Provide the (X, Y) coordinate of the cell's center where the given text is located.  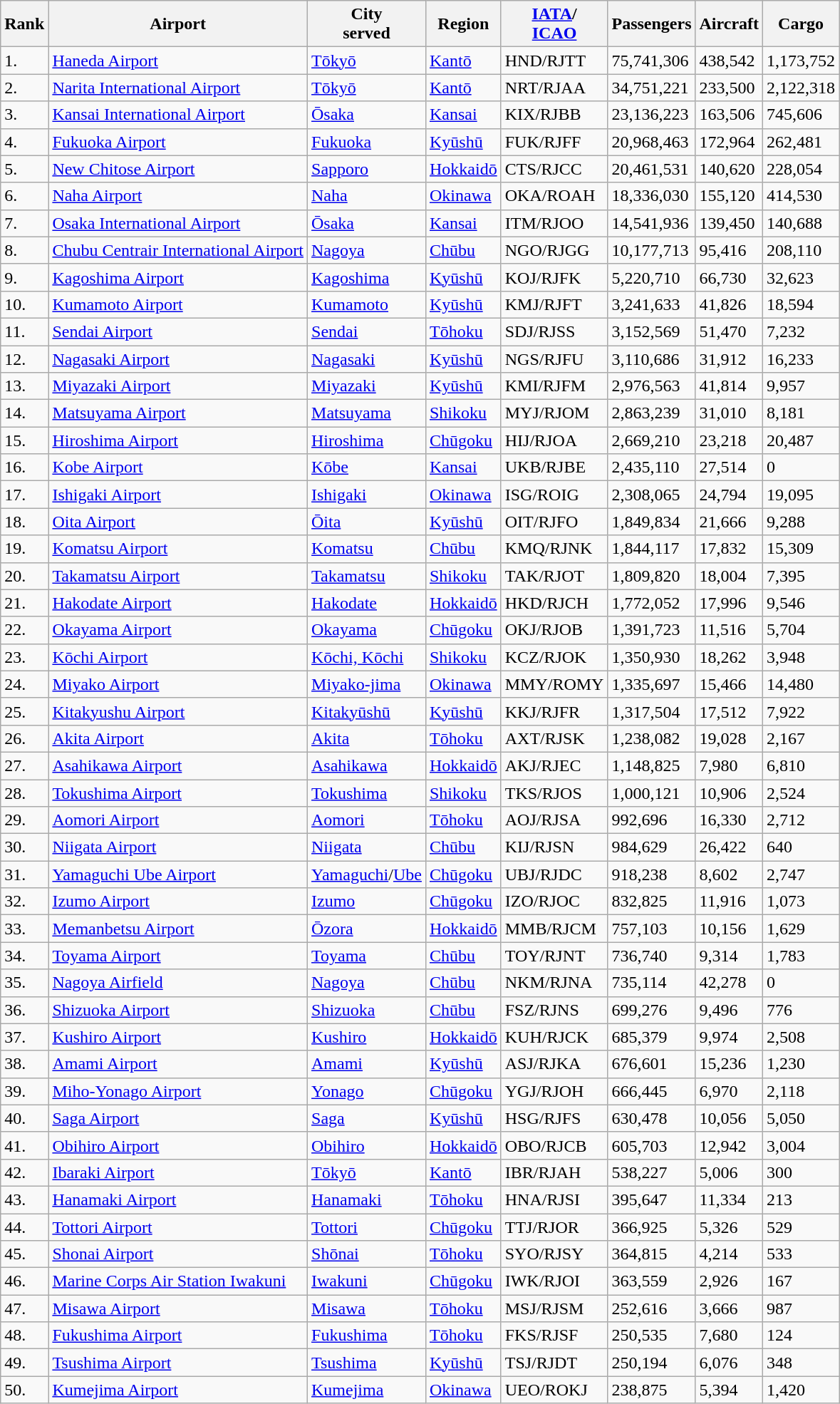
172,964 (730, 142)
1,629 (801, 929)
5,326 (730, 1227)
Komatsu Airport (178, 549)
139,450 (730, 223)
124 (801, 1336)
167 (801, 1281)
Cityserved (367, 24)
Memanbetsu Airport (178, 929)
18,594 (801, 304)
Sapporo (367, 169)
Kitakyushu Airport (178, 711)
Toyama (367, 956)
14,480 (801, 684)
918,238 (651, 874)
KCZ/RJOK (554, 657)
ISG/ROIG (554, 495)
7,395 (801, 576)
2,926 (730, 1281)
Hakodate Airport (178, 603)
3. (24, 115)
7,232 (801, 331)
699,276 (651, 1010)
TSJ/RJDT (554, 1363)
Fukuoka (367, 142)
1,238,082 (651, 738)
8. (24, 250)
10,056 (730, 1118)
Hanamaki (367, 1199)
Miyako-jima (367, 684)
Cargo (801, 24)
Kumamoto (367, 304)
20,461,531 (651, 169)
29. (24, 820)
2,863,239 (651, 413)
33. (24, 929)
3,241,633 (651, 304)
FUK/RJFF (554, 142)
75,741,306 (651, 61)
9,314 (730, 956)
OKA/ROAH (554, 196)
Saga Airport (178, 1118)
Marine Corps Air Station Iwakuni (178, 1281)
Yamaguchi Ube Airport (178, 874)
Nagoya Airfield (178, 983)
Naha (367, 196)
Tokushima Airport (178, 793)
KIJ/RJSN (554, 847)
Kushiro (367, 1037)
OKJ/RJOB (554, 630)
6,076 (730, 1363)
Niigata (367, 847)
IBR/RJAH (554, 1172)
140,620 (730, 169)
10,177,713 (651, 250)
735,114 (651, 983)
Naha Airport (178, 196)
9,957 (801, 386)
MYJ/RJOM (554, 413)
9,974 (730, 1037)
Amami (367, 1064)
KKJ/RJFR (554, 711)
1,148,825 (651, 765)
Tsushima Airport (178, 1363)
UEO/ROKJ (554, 1390)
7. (24, 223)
16,233 (801, 358)
Ibaraki Airport (178, 1172)
HKD/RJCH (554, 603)
9,496 (730, 1010)
ASJ/RJKA (554, 1064)
7,980 (730, 765)
42. (24, 1172)
12. (24, 358)
15,466 (730, 684)
984,629 (651, 847)
38. (24, 1064)
26,422 (730, 847)
Shōnai (367, 1254)
5. (24, 169)
Miyako Airport (178, 684)
11,916 (730, 902)
2,167 (801, 738)
Misawa Airport (178, 1308)
Kansai International Airport (178, 115)
7,922 (801, 711)
95,416 (730, 250)
Izumo Airport (178, 902)
Fukuoka Airport (178, 142)
32. (24, 902)
2,712 (801, 820)
KMQ/RJNK (554, 549)
3,004 (801, 1145)
Miho-Yonago Airport (178, 1091)
250,194 (651, 1363)
27. (24, 765)
34,751,221 (651, 88)
ITM/RJOO (554, 223)
Matsuyama (367, 413)
348 (801, 1363)
27,514 (730, 468)
252,616 (651, 1308)
32,623 (801, 277)
Kagoshima (367, 277)
12,942 (730, 1145)
Okayama Airport (178, 630)
2,118 (801, 1091)
Sendai (367, 331)
23. (24, 657)
Amami Airport (178, 1064)
1,350,930 (651, 657)
Kitakyūshū (367, 711)
Yamaguchi/Ube (367, 874)
140,688 (801, 223)
Aircraft (730, 24)
20. (24, 576)
757,103 (651, 929)
New Chitose Airport (178, 169)
18,262 (730, 657)
2,669,210 (651, 440)
MMY/ROMY (554, 684)
1,073 (801, 902)
233,500 (730, 88)
18,004 (730, 576)
4,214 (730, 1254)
Kumejima Airport (178, 1390)
Kōchi Airport (178, 657)
39. (24, 1091)
Chubu Centrair International Airport (178, 250)
4. (24, 142)
208,110 (801, 250)
AOJ/RJSA (554, 820)
Oita Airport (178, 522)
Yonago (367, 1091)
Hakodate (367, 603)
47. (24, 1308)
43. (24, 1199)
46. (24, 1281)
Akita (367, 738)
TAK/RJOT (554, 576)
Region (463, 24)
Miyazaki (367, 386)
776 (801, 1010)
Shizuoka Airport (178, 1010)
19,028 (730, 738)
MSJ/RJSM (554, 1308)
Ōita (367, 522)
Hiroshima (367, 440)
Fukushima (367, 1336)
Miyazaki Airport (178, 386)
44. (24, 1227)
1,772,052 (651, 603)
Akita Airport (178, 738)
40. (24, 1118)
262,481 (801, 142)
IZO/RJOC (554, 902)
1,420 (801, 1390)
Shonai Airport (178, 1254)
Tottori (367, 1227)
666,445 (651, 1091)
1. (24, 61)
1,230 (801, 1064)
8,602 (730, 874)
17,512 (730, 711)
Okayama (367, 630)
KUH/RJCK (554, 1037)
25. (24, 711)
30. (24, 847)
1,335,697 (651, 684)
685,379 (651, 1037)
NGS/RJFU (554, 358)
Takamatsu Airport (178, 576)
Komatsu (367, 549)
FKS/RJSF (554, 1336)
19. (24, 549)
KMJ/RJFT (554, 304)
228,054 (801, 169)
538,227 (651, 1172)
Nagasaki Airport (178, 358)
Hiroshima Airport (178, 440)
37. (24, 1037)
2,122,318 (801, 88)
Nagasaki (367, 358)
AXT/RJSK (554, 738)
Takamatsu (367, 576)
15,236 (730, 1064)
Hanamaki Airport (178, 1199)
34. (24, 956)
48. (24, 1336)
Kumejima (367, 1390)
605,703 (651, 1145)
14,541,936 (651, 223)
2,524 (801, 793)
66,730 (730, 277)
2,308,065 (651, 495)
IATA/ICAO (554, 24)
16,330 (730, 820)
Passengers (651, 24)
414,530 (801, 196)
19,095 (801, 495)
24,794 (730, 495)
3,948 (801, 657)
6. (24, 196)
Sendai Airport (178, 331)
2,976,563 (651, 386)
Kagoshima Airport (178, 277)
3,110,686 (651, 358)
Izumo (367, 902)
Kōchi, Kōchi (367, 657)
7,680 (730, 1336)
TKS/RJOS (554, 793)
Obihiro Airport (178, 1145)
26. (24, 738)
745,606 (801, 115)
1,783 (801, 956)
FSZ/RJNS (554, 1010)
Asahikawa (367, 765)
49. (24, 1363)
TTJ/RJOR (554, 1227)
51,470 (730, 331)
Fukushima Airport (178, 1336)
Ōzora (367, 929)
1,849,834 (651, 522)
Narita International Airport (178, 88)
6,810 (801, 765)
Ishigaki (367, 495)
300 (801, 1172)
Aomori (367, 820)
11,516 (730, 630)
SYO/RJSY (554, 1254)
28. (24, 793)
Ishigaki Airport (178, 495)
YGJ/RJOH (554, 1091)
23,218 (730, 440)
20,968,463 (651, 142)
13. (24, 386)
50. (24, 1390)
395,647 (651, 1199)
16. (24, 468)
31,010 (730, 413)
676,601 (651, 1064)
9,288 (801, 522)
2,508 (801, 1037)
533 (801, 1254)
Saga (367, 1118)
Haneda Airport (178, 61)
1,317,504 (651, 711)
5,394 (730, 1390)
Kushiro Airport (178, 1037)
41. (24, 1145)
163,506 (730, 115)
630,478 (651, 1118)
238,875 (651, 1390)
Shizuoka (367, 1010)
10. (24, 304)
1,173,752 (801, 61)
42,278 (730, 983)
9. (24, 277)
1,391,723 (651, 630)
Iwakuni (367, 1281)
363,559 (651, 1281)
5,006 (730, 1172)
5,050 (801, 1118)
2,435,110 (651, 468)
KMI/RJFM (554, 386)
23,136,223 (651, 115)
250,535 (651, 1336)
NGO/RJGG (554, 250)
HSG/RJFS (554, 1118)
Tokushima (367, 793)
Matsuyama Airport (178, 413)
1,844,117 (651, 549)
31,912 (730, 358)
CTS/RJCC (554, 169)
31. (24, 874)
155,120 (730, 196)
Asahikawa Airport (178, 765)
24. (24, 684)
3,152,569 (651, 331)
21,666 (730, 522)
5,704 (801, 630)
736,740 (651, 956)
KOJ/RJFK (554, 277)
Airport (178, 24)
3,666 (730, 1308)
MMB/RJCM (554, 929)
213 (801, 1199)
TOY/RJNT (554, 956)
14. (24, 413)
Kumamoto Airport (178, 304)
Tsushima (367, 1363)
11,334 (730, 1199)
438,542 (730, 61)
Obihiro (367, 1145)
2. (24, 88)
Rank (24, 24)
17,996 (730, 603)
HIJ/RJOA (554, 440)
Tottori Airport (178, 1227)
KIX/RJBB (554, 115)
Niigata Airport (178, 847)
Misawa (367, 1308)
2,747 (801, 874)
18,336,030 (651, 196)
Osaka International Airport (178, 223)
17. (24, 495)
IWK/RJOI (554, 1281)
15. (24, 440)
992,696 (651, 820)
20,487 (801, 440)
987 (801, 1308)
1,809,820 (651, 576)
8,181 (801, 413)
10,156 (730, 929)
Aomori Airport (178, 820)
35. (24, 983)
832,825 (651, 902)
41,814 (730, 386)
41,826 (730, 304)
5,220,710 (651, 277)
HNA/RJSI (554, 1199)
10,906 (730, 793)
1,000,121 (651, 793)
Kobe Airport (178, 468)
SDJ/RJSS (554, 331)
529 (801, 1227)
45. (24, 1254)
6,970 (730, 1091)
UKB/RJBE (554, 468)
36. (24, 1010)
OBO/RJCB (554, 1145)
21. (24, 603)
AKJ/RJEC (554, 765)
366,925 (651, 1227)
NKM/RJNA (554, 983)
UBJ/RJDC (554, 874)
17,832 (730, 549)
18. (24, 522)
11. (24, 331)
NRT/RJAA (554, 88)
HND/RJTT (554, 61)
22. (24, 630)
640 (801, 847)
OIT/RJFO (554, 522)
15,309 (801, 549)
9,546 (801, 603)
Toyama Airport (178, 956)
Kōbe (367, 468)
364,815 (651, 1254)
